Determine the (x, y) coordinate at the center of the cell enclosing the given text.  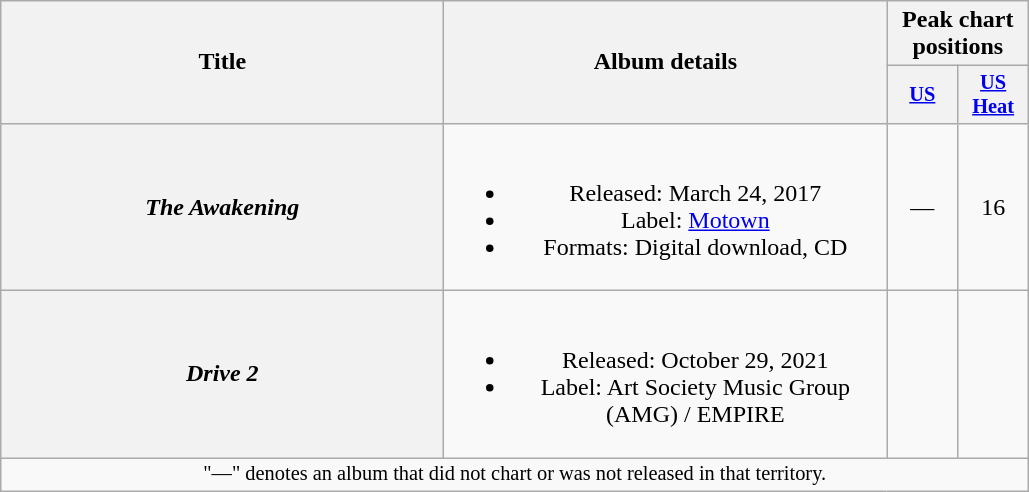
Released: October 29, 2021Label: Art Society Music Group (AMG) / EMPIRE (666, 374)
— (922, 206)
The Awakening (222, 206)
"—" denotes an album that did not chart or was not released in that territory. (515, 475)
USHeat (994, 95)
Title (222, 62)
US (922, 95)
Peak chart positions (958, 34)
Album details (666, 62)
16 (994, 206)
Released: March 24, 2017Label: MotownFormats: Digital download, CD (666, 206)
Drive 2 (222, 374)
